Detect which cell encompasses the target text, then output its [X, Y] center coordinate. 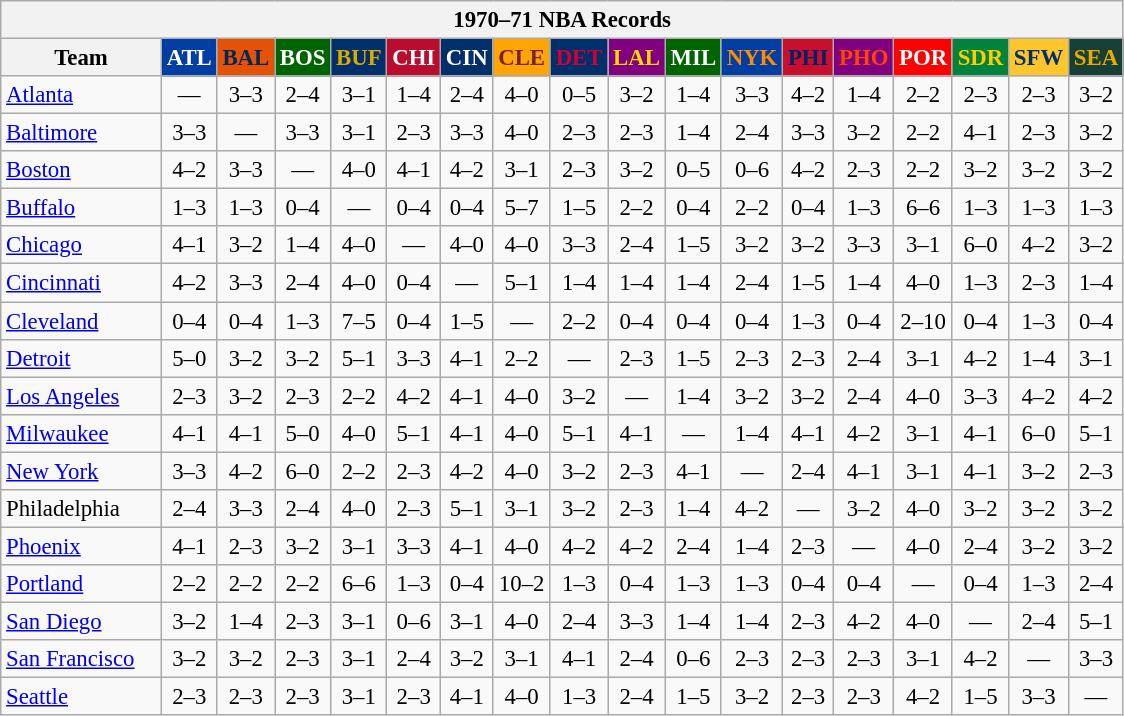
SEA [1096, 58]
Philadelphia [82, 509]
Portland [82, 584]
BUF [359, 58]
Buffalo [82, 208]
Team [82, 58]
Baltimore [82, 133]
BOS [303, 58]
SFW [1039, 58]
SDR [980, 58]
Los Angeles [82, 396]
BAL [246, 58]
DET [578, 58]
Cleveland [82, 321]
Atlanta [82, 95]
Detroit [82, 358]
5–7 [522, 208]
POR [924, 58]
1970–71 NBA Records [562, 20]
CLE [522, 58]
Chicago [82, 245]
Boston [82, 170]
10–2 [522, 584]
Milwaukee [82, 433]
PHO [864, 58]
PHI [808, 58]
2–10 [924, 321]
ATL [189, 58]
CIN [467, 58]
San Diego [82, 621]
LAL [636, 58]
NYK [752, 58]
CHI [414, 58]
Cincinnati [82, 283]
7–5 [359, 321]
Seattle [82, 697]
MIL [693, 58]
New York [82, 471]
Phoenix [82, 546]
San Francisco [82, 659]
